Identify which cell holds the provided text, then report its [x, y] central coordinate. 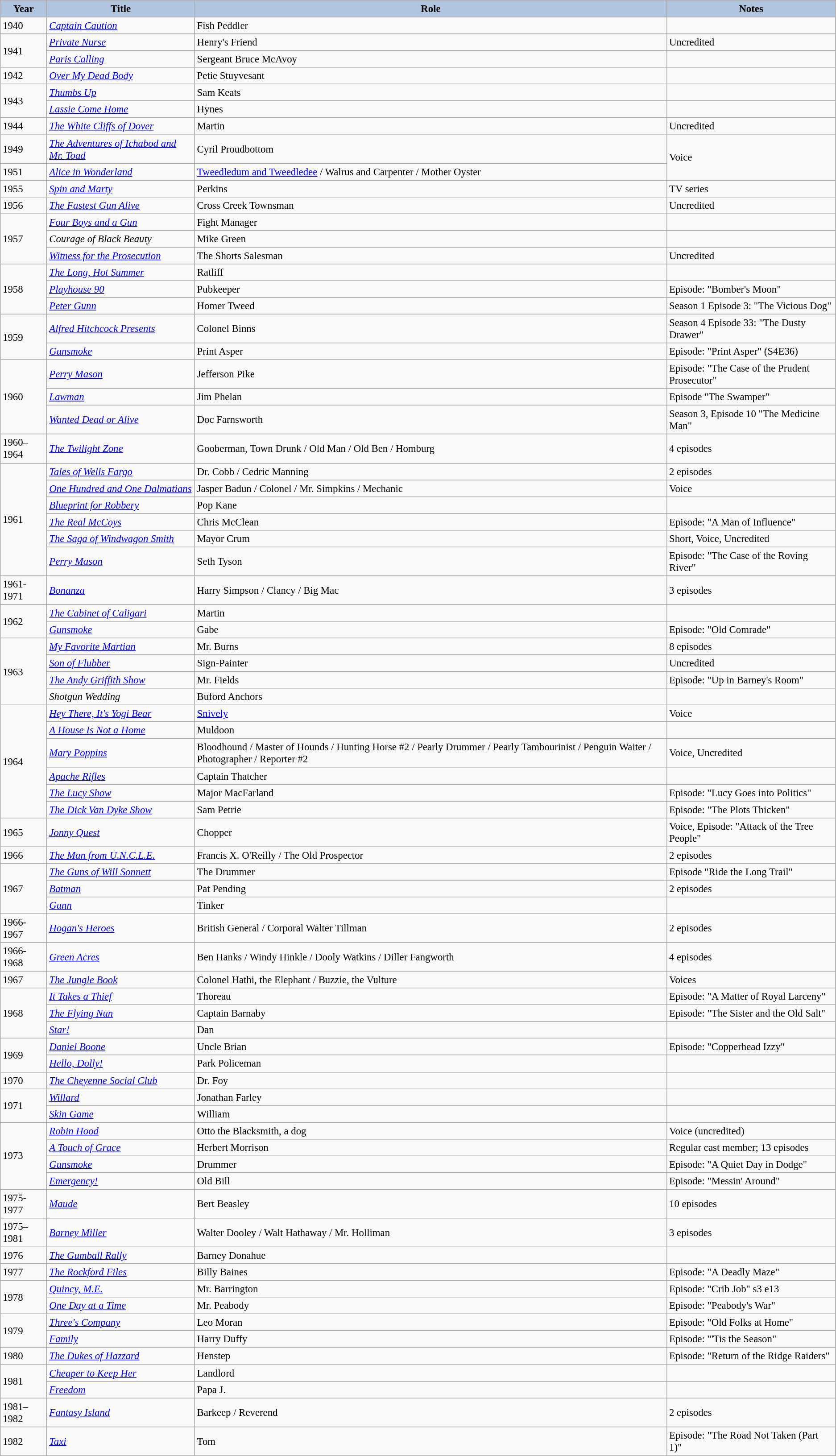
Seth Tyson [430, 561]
1975-1977 [24, 1204]
1957 [24, 239]
The Dick Van Dyke Show [120, 810]
Over My Dead Body [120, 76]
Pubkeeper [430, 289]
Mr. Barrington [430, 1289]
Jasper Badun / Colonel / Mr. Simpkins / Mechanic [430, 488]
1955 [24, 189]
Mr. Burns [430, 647]
Gabe [430, 630]
Batman [120, 889]
Walter Dooley / Walt Hathaway / Mr. Holliman [430, 1233]
Regular cast member; 13 episodes [751, 1148]
Blueprint for Robbery [120, 505]
A Touch of Grace [120, 1148]
Season 4 Episode 33: "The Dusty Drawer" [751, 329]
Print Asper [430, 352]
1962 [24, 621]
Episode "Ride the Long Trail" [751, 872]
Perkins [430, 189]
Pop Kane [430, 505]
Fight Manager [430, 222]
Tweedledum and Tweedledee / Walrus and Carpenter / Mother Oyster [430, 172]
Captain Caution [120, 26]
1976 [24, 1256]
Playhouse 90 [120, 289]
1979 [24, 1331]
1970 [24, 1080]
Episode: "Crib Job" s3 e13 [751, 1289]
Dr. Foy [430, 1080]
Episode: "The Case of the Roving River" [751, 561]
Episode: "The Case of the Prudent Prosecutor" [751, 375]
1942 [24, 76]
Episode "The Swamper" [751, 397]
Landlord [430, 1373]
Mary Poppins [120, 753]
British General / Corporal Walter Tillman [430, 928]
Year [24, 9]
TV series [751, 189]
Season 1 Episode 3: "The Vicious Dog" [751, 306]
1981–1982 [24, 1412]
Voices [751, 980]
Spin and Marty [120, 189]
Sergeant Bruce McAvoy [430, 59]
1960–1964 [24, 449]
Mayor Crum [430, 539]
The Flying Nun [120, 1013]
Mike Green [430, 239]
1944 [24, 126]
The Cabinet of Caligari [120, 613]
1961 [24, 519]
Old Bill [430, 1181]
1971 [24, 1105]
1940 [24, 26]
Lawman [120, 397]
Thoreau [430, 997]
A House Is Not a Home [120, 730]
The Andy Griffith Show [120, 680]
Role [430, 9]
Dan [430, 1030]
1977 [24, 1272]
My Favorite Martian [120, 647]
Doc Farnsworth [430, 420]
Tom [430, 1441]
William [430, 1114]
The Fastest Gun Alive [120, 205]
1978 [24, 1297]
Episode: "Messin' Around" [751, 1181]
1949 [24, 149]
Otto the Blacksmith, a dog [430, 1131]
1975–1981 [24, 1233]
Episode: "A Deadly Maze" [751, 1272]
Courage of Black Beauty [120, 239]
Emergency! [120, 1181]
Jonny Quest [120, 832]
Shotgun Wedding [120, 697]
Chopper [430, 832]
Voice (uncredited) [751, 1131]
The Saga of Windwagon Smith [120, 539]
Park Policeman [430, 1064]
The Drummer [430, 872]
The Guns of Will Sonnett [120, 872]
Alfred Hitchcock Presents [120, 329]
Star! [120, 1030]
Barney Donahue [430, 1256]
10 episodes [751, 1204]
Cross Creek Townsman [430, 205]
Sign-Painter [430, 663]
Ratliff [430, 273]
Gunn [120, 906]
Notes [751, 9]
The Long, Hot Summer [120, 273]
Four Boys and a Gun [120, 222]
1980 [24, 1356]
Mr. Fields [430, 680]
Sam Keats [430, 93]
1963 [24, 672]
Taxi [120, 1441]
The Shorts Salesman [430, 256]
1965 [24, 832]
Barney Miller [120, 1233]
Alice in Wonderland [120, 172]
1969 [24, 1055]
Episode: "Peabody's War" [751, 1306]
Major MacFarland [430, 793]
1961-1971 [24, 591]
Episode: "The Road Not Taken (Part 1)" [751, 1441]
Episode: "Copperhead Izzy" [751, 1047]
Barkeep / Reverend [430, 1412]
Bonanza [120, 591]
Lassie Come Home [120, 109]
Herbert Morrison [430, 1148]
Maude [120, 1204]
Episode: "Old Folks at Home" [751, 1323]
The White Cliffs of Dover [120, 126]
1956 [24, 205]
1966 [24, 855]
Peter Gunn [120, 306]
Colonel Hathi, the Elephant / Buzzie, the Vulture [430, 980]
Private Nurse [120, 42]
Jonathan Farley [430, 1097]
Drummer [430, 1164]
Homer Tweed [430, 306]
Family [120, 1340]
Episode: "'Tis the Season" [751, 1340]
1968 [24, 1013]
Captain Thatcher [430, 776]
Son of Flubber [120, 663]
Francis X. O'Reilly / The Old Prospector [430, 855]
One Hundred and One Dalmatians [120, 488]
1943 [24, 101]
Robin Hood [120, 1131]
The Gumball Rally [120, 1256]
Henry's Friend [430, 42]
Episode: "Up in Barney's Room" [751, 680]
Bert Beasley [430, 1204]
Short, Voice, Uncredited [751, 539]
One Day at a Time [120, 1306]
The Rockford Files [120, 1272]
8 episodes [751, 647]
Paris Calling [120, 59]
Daniel Boone [120, 1047]
1966-1967 [24, 928]
Hogan's Heroes [120, 928]
The Dukes of Hazzard [120, 1356]
Voice, Uncredited [751, 753]
Episode: "The Sister and the Old Salt" [751, 1013]
Fantasy Island [120, 1412]
The Lucy Show [120, 793]
Episode: "A Quiet Day in Dodge" [751, 1164]
Sam Petrie [430, 810]
Episode: "Lucy Goes into Politics" [751, 793]
Muldoon [430, 730]
Episode: "Return of the Ridge Raiders" [751, 1356]
Quincy, M.E. [120, 1289]
1958 [24, 289]
Ben Hanks / Windy Hinkle / Dooly Watkins / Diller Fangworth [430, 957]
It Takes a Thief [120, 997]
Petie Stuyvesant [430, 76]
Freedom [120, 1390]
Title [120, 9]
Jefferson Pike [430, 375]
1951 [24, 172]
Cheaper to Keep Her [120, 1373]
Buford Anchors [430, 697]
Wanted Dead or Alive [120, 420]
Three's Company [120, 1323]
The Man from U.N.C.L.E. [120, 855]
Jim Phelan [430, 397]
Chris McClean [430, 522]
Season 3, Episode 10 "The Medicine Man" [751, 420]
The Twilight Zone [120, 449]
Hello, Dolly! [120, 1064]
Billy Baines [430, 1272]
Skin Game [120, 1114]
1982 [24, 1441]
The Adventures of Ichabod and Mr. Toad [120, 149]
Bloodhound / Master of Hounds / Hunting Horse #2 / Pearly Drummer / Pearly Tambourinist / Penguin Waiter / Photographer / Reporter #2 [430, 753]
Snively [430, 714]
Apache Rifles [120, 776]
Gooberman, Town Drunk / Old Man / Old Ben / Homburg [430, 449]
Episode: "Old Comrade" [751, 630]
Leo Moran [430, 1323]
Harry Duffy [430, 1340]
The Jungle Book [120, 980]
Henstep [430, 1356]
Uncle Brian [430, 1047]
Episode: "Bomber's Moon" [751, 289]
The Real McCoys [120, 522]
Pat Pending [430, 889]
Episode: "A Man of Influence" [751, 522]
Hey There, It's Yogi Bear [120, 714]
Mr. Peabody [430, 1306]
Tales of Wells Fargo [120, 472]
1959 [24, 337]
The Cheyenne Social Club [120, 1080]
Episode: "The Plots Thicken" [751, 810]
1960 [24, 397]
1973 [24, 1156]
Dr. Cobb / Cedric Manning [430, 472]
Harry Simpson / Clancy / Big Mac [430, 591]
Fish Peddler [430, 26]
1941 [24, 51]
Witness for the Prosecution [120, 256]
Episode: "A Matter of Royal Larceny" [751, 997]
1964 [24, 762]
Willard [120, 1097]
Green Acres [120, 957]
Tinker [430, 906]
Captain Barnaby [430, 1013]
Voice, Episode: "Attack of the Tree People" [751, 832]
1966-1968 [24, 957]
Colonel Binns [430, 329]
Papa J. [430, 1390]
1981 [24, 1381]
Hynes [430, 109]
Episode: "Print Asper" (S4E36) [751, 352]
Cyril Proudbottom [430, 149]
Thumbs Up [120, 93]
